Find where the given text appears and provide that cell's center as (X, Y) coordinate. 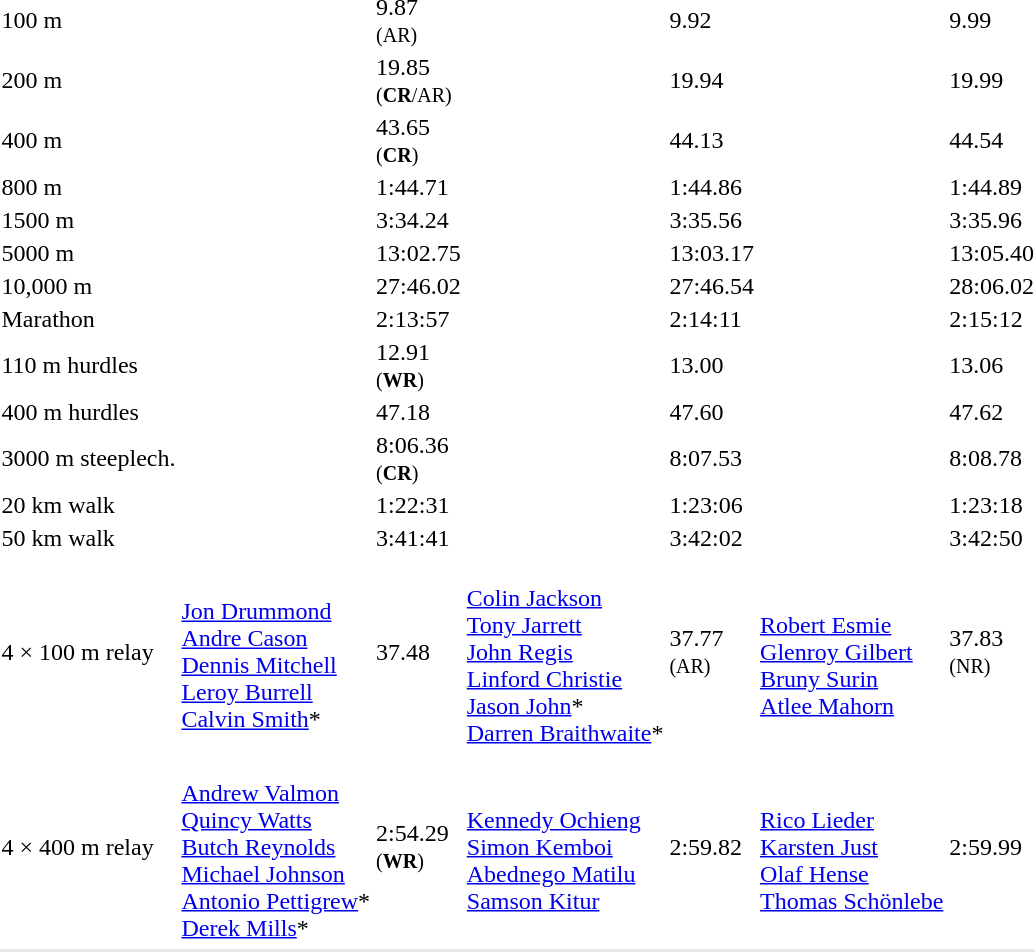
20 km walk (88, 505)
12.91(WR) (419, 366)
Kennedy OchiengSimon KemboiAbednego MatiluSamson Kitur (565, 847)
Jon DrummondAndre CasonDennis MitchellLeroy BurrellCalvin Smith* (276, 652)
3:41:41 (419, 538)
8:06.36(CR) (419, 458)
Colin JacksonTony JarrettJohn RegisLinford ChristieJason John*Darren Braithwaite* (565, 652)
Robert EsmieGlenroy GilbertBruny SurinAtlee Mahorn (852, 652)
1:22:31 (419, 505)
19.94 (712, 80)
13:03.17 (712, 253)
8:07.53 (712, 458)
3:34.24 (419, 220)
10,000 m (88, 286)
Rico LiederKarsten JustOlaf HenseThomas Schönlebe (852, 847)
5000 m (88, 253)
2:14:11 (712, 319)
43.65(CR) (419, 140)
37.48 (419, 652)
2:13:57 (419, 319)
4 × 400 m relay (88, 847)
47.60 (712, 412)
19.85(CR/AR) (419, 80)
3:35.56 (712, 220)
2:59.82 (712, 847)
1:23:06 (712, 505)
4 × 100 m relay (88, 652)
1:44.71 (419, 187)
13:02.75 (419, 253)
50 km walk (88, 538)
1500 m (88, 220)
37.77(AR) (712, 652)
3:42:02 (712, 538)
1:44.86 (712, 187)
200 m (88, 80)
800 m (88, 187)
27:46.54 (712, 286)
400 m hurdles (88, 412)
13.00 (712, 366)
Marathon (88, 319)
110 m hurdles (88, 366)
47.18 (419, 412)
27:46.02 (419, 286)
3000 m steeplech. (88, 458)
Andrew ValmonQuincy WattsButch ReynoldsMichael JohnsonAntonio Pettigrew*Derek Mills* (276, 847)
44.13 (712, 140)
400 m (88, 140)
2:54.29(WR) (419, 847)
